Return (x, y) of the center of cell containing provided text 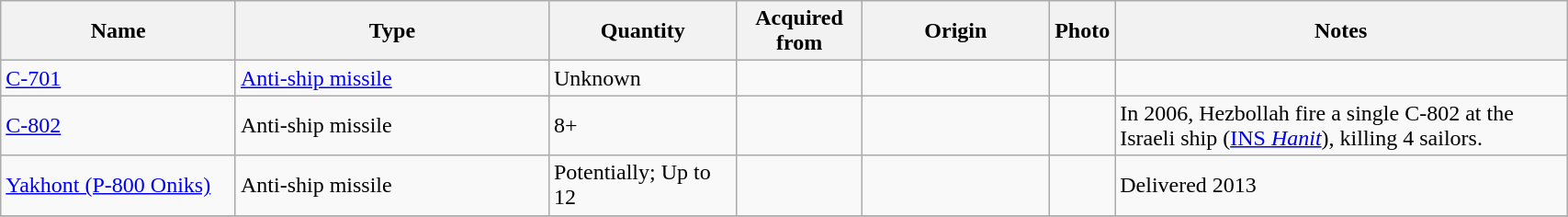
Notes (1341, 31)
Potentially; Up to 12 (643, 186)
Acquired from (799, 31)
C-802 (118, 125)
Delivered 2013 (1341, 186)
Yakhont (P-800 Oniks) (118, 186)
Origin (955, 31)
Photo (1082, 31)
In 2006, Hezbollah fire a single C-802 at the Israeli ship (INS Hanit), killing 4 sailors. (1341, 125)
Type (391, 31)
8+ (643, 125)
Name (118, 31)
Quantity (643, 31)
C-701 (118, 78)
Unknown (643, 78)
